Identify which cell holds the provided text, then report its (X, Y) central coordinate. 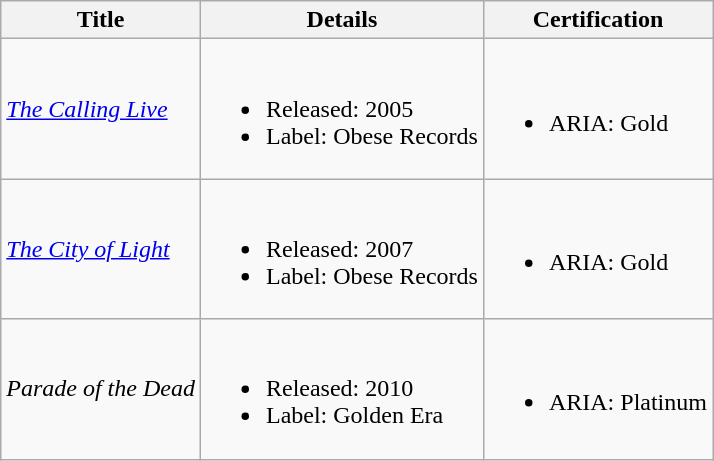
Title (101, 20)
Parade of the Dead (101, 389)
Details (342, 20)
Certification (598, 20)
Released: 2010Label: Golden Era (342, 389)
The City of Light (101, 249)
ARIA: Platinum (598, 389)
Released: 2005Label: Obese Records (342, 109)
Released: 2007Label: Obese Records (342, 249)
The Calling Live (101, 109)
